Identify which cell holds the provided text, then report its [x, y] central coordinate. 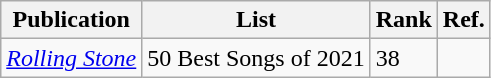
Ref. [464, 20]
Rank [404, 20]
Rolling Stone [72, 58]
Publication [72, 20]
38 [404, 58]
List [256, 20]
50 Best Songs of 2021 [256, 58]
